Detect which cell encompasses the target text, then output its [X, Y] center coordinate. 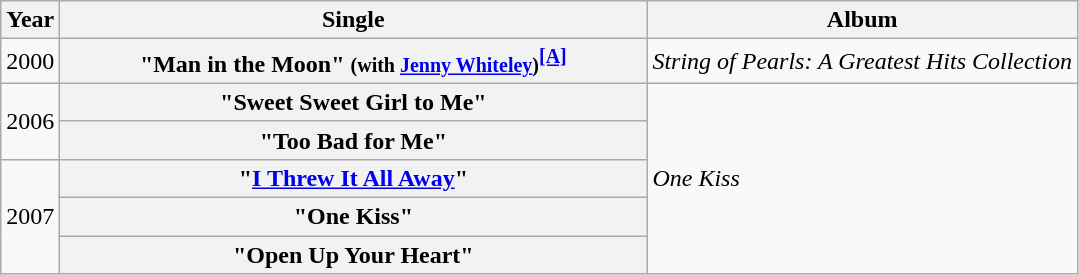
String of Pearls: A Greatest Hits Collection [862, 62]
"I Threw It All Away" [354, 178]
One Kiss [862, 178]
Year [30, 20]
2007 [30, 216]
"Sweet Sweet Girl to Me" [354, 102]
"Man in the Moon" (with Jenny Whiteley)[A] [354, 62]
"Open Up Your Heart" [354, 255]
Album [862, 20]
Single [354, 20]
2006 [30, 121]
"Too Bad for Me" [354, 140]
2000 [30, 62]
"One Kiss" [354, 217]
